Provide the [x, y] coordinate of the cell's center where the given text is located.  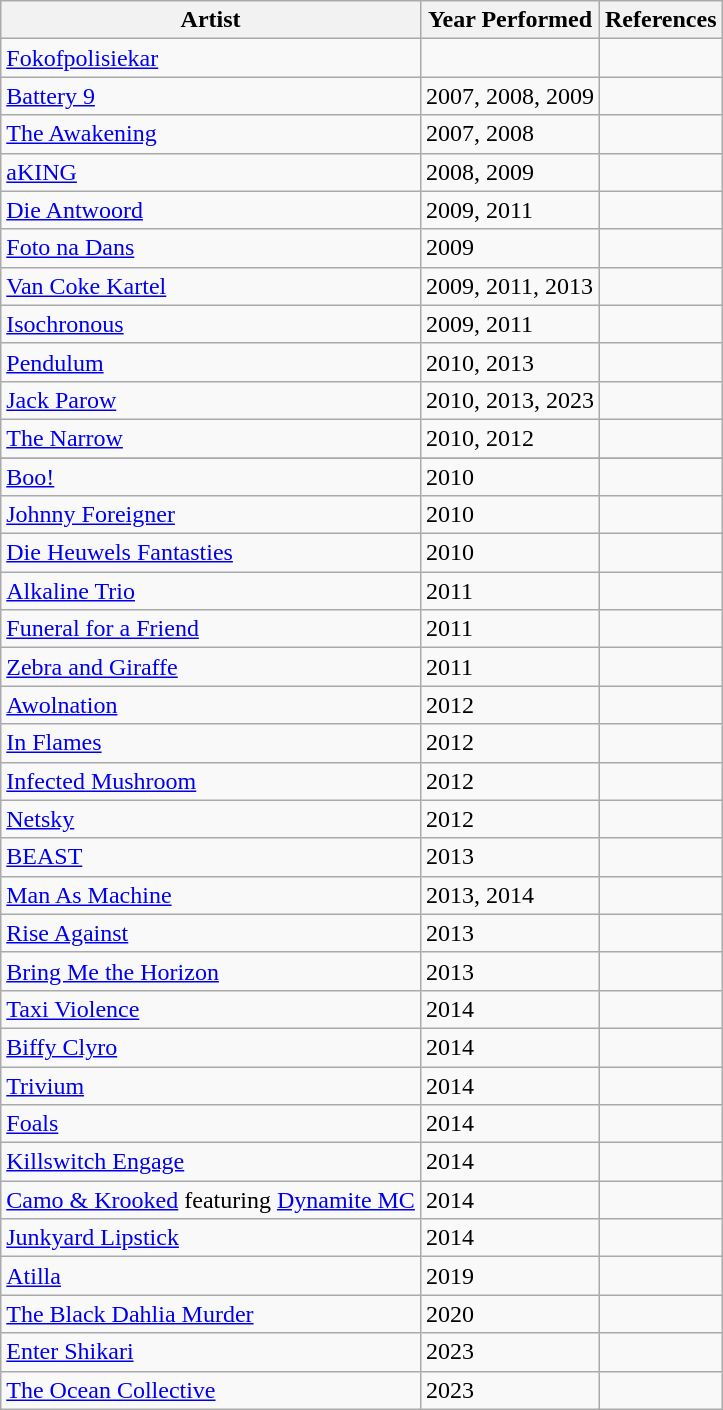
2010, 2013 [510, 362]
The Black Dahlia Murder [211, 1314]
Camo & Krooked featuring Dynamite MC [211, 1200]
2009 [510, 248]
Alkaline Trio [211, 591]
Infected Mushroom [211, 781]
Johnny Foreigner [211, 515]
Isochronous [211, 324]
Fokofpolisiekar [211, 58]
Rise Against [211, 933]
Enter Shikari [211, 1352]
Foto na Dans [211, 248]
Jack Parow [211, 400]
Year Performed [510, 20]
Die Heuwels Fantasties [211, 553]
Battery 9 [211, 96]
2008, 2009 [510, 172]
Taxi Violence [211, 1009]
The Ocean Collective [211, 1390]
Boo! [211, 477]
aKING [211, 172]
Zebra and Giraffe [211, 667]
Biffy Clyro [211, 1047]
Netsky [211, 819]
Van Coke Kartel [211, 286]
References [660, 20]
The Awakening [211, 134]
Junkyard Lipstick [211, 1238]
Funeral for a Friend [211, 629]
2009, 2011, 2013 [510, 286]
The Narrow [211, 438]
In Flames [211, 743]
2020 [510, 1314]
2007, 2008, 2009 [510, 96]
Man As Machine [211, 895]
2013, 2014 [510, 895]
Trivium [211, 1085]
Killswitch Engage [211, 1162]
2010, 2012 [510, 438]
Die Antwoord [211, 210]
Foals [211, 1124]
2007, 2008 [510, 134]
Bring Me the Horizon [211, 971]
Artist [211, 20]
2019 [510, 1276]
Pendulum [211, 362]
BEAST [211, 857]
Awolnation [211, 705]
Atilla [211, 1276]
2010, 2013, 2023 [510, 400]
